From the cell containing the given text, extract its center point as [x, y] coordinate. 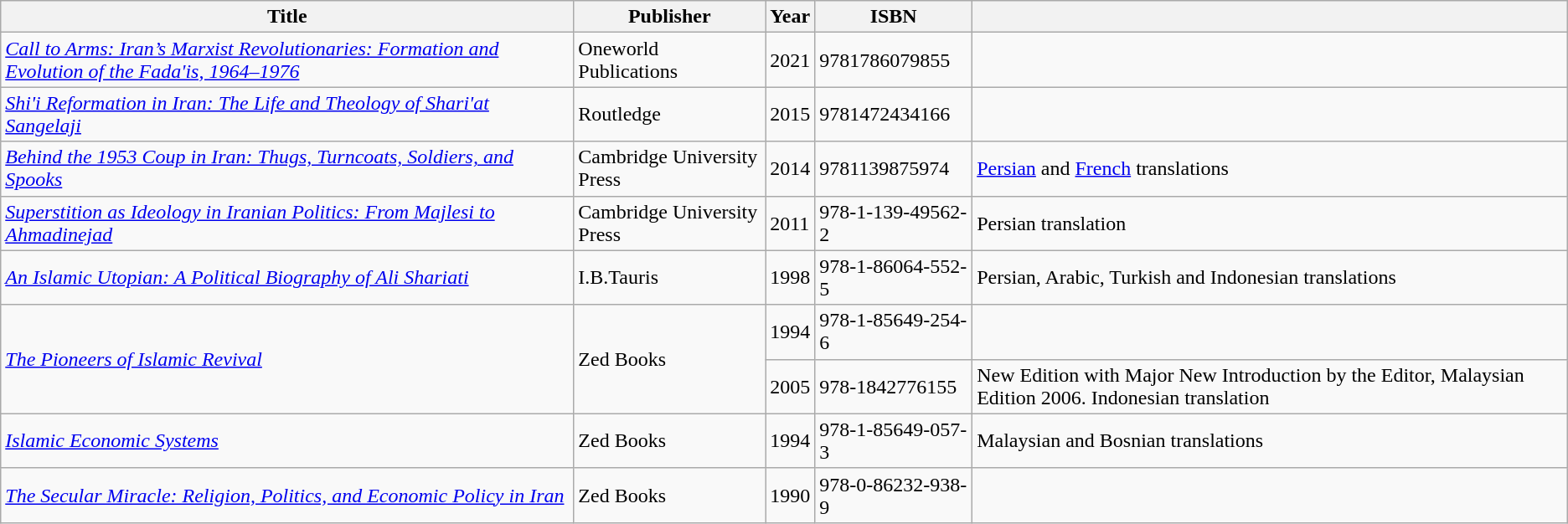
978-1-86064-552-5 [894, 278]
An Islamic Utopian: A Political Biography of Ali Shariati [287, 278]
978-0-86232-938-9 [894, 496]
1990 [791, 496]
978-1-85649-254-6 [894, 331]
Routledge [670, 114]
978-1-85649-057-3 [894, 440]
1998 [791, 278]
Persian, Arabic, Turkish and Indonesian translations [1270, 278]
Persian translation [1270, 223]
Publisher [670, 17]
Shi'i Reformation in Iran: The Life and Theology of Shari'at Sangelaji [287, 114]
2021 [791, 60]
Title [287, 17]
Call to Arms: Iran’s Marxist Revolutionaries: Formation and Evolution of the Fada'is, 1964–1976 [287, 60]
New Edition with Major New Introduction by the Editor, Malaysian Edition 2006. Indonesian translation [1270, 387]
Superstition as Ideology in Iranian Politics: From Majlesi to Ahmadinejad [287, 223]
Year [791, 17]
I.B.Tauris [670, 278]
9781786079855 [894, 60]
2014 [791, 169]
9781139875974 [894, 169]
The Secular Miracle: Religion, Politics, and Economic Policy in Iran [287, 496]
2011 [791, 223]
978-1842776155 [894, 387]
Islamic Economic Systems [287, 440]
2015 [791, 114]
The Pioneers of Islamic Revival [287, 359]
978-1-139-49562-2 [894, 223]
Malaysian and Bosnian translations [1270, 440]
2005 [791, 387]
Oneworld Publications [670, 60]
Behind the 1953 Coup in Iran: Thugs, Turncoats, Soldiers, and Spooks [287, 169]
ISBN [894, 17]
Persian and French translations [1270, 169]
9781472434166 [894, 114]
